Extract the (x, y) coordinate from the center of the cell holding the provided text.  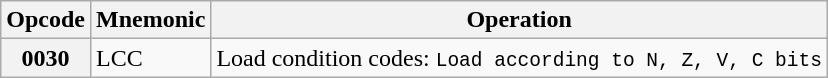
0030 (46, 58)
LCC (150, 58)
Operation (520, 20)
Mnemonic (150, 20)
Load condition codes: Load according to N, Z, V, C bits (520, 58)
Opcode (46, 20)
